Return the (x, y) coordinate for the center point of the cell that contains the specified text.  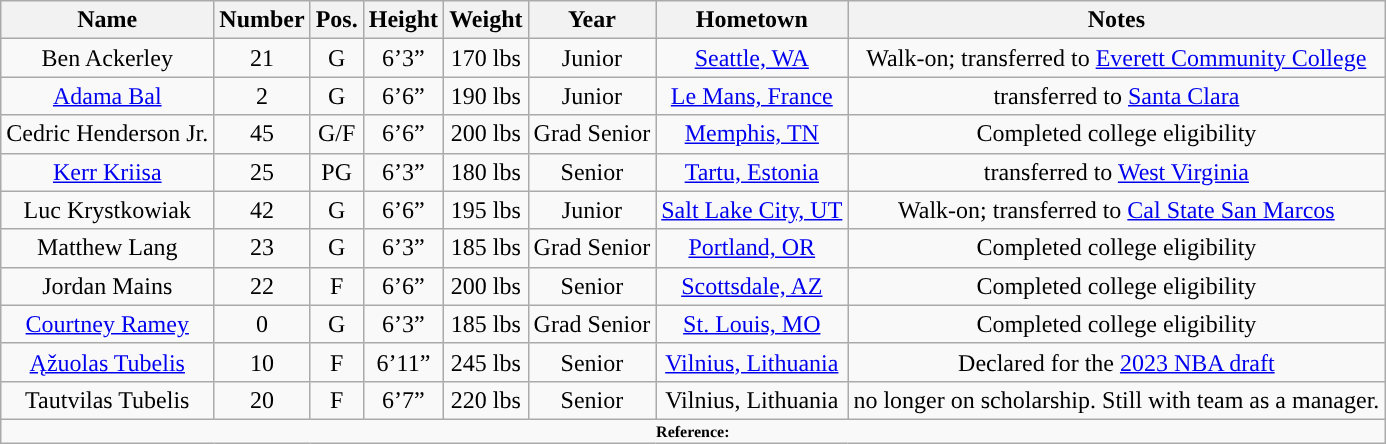
Portland, OR (752, 248)
Year (592, 20)
10 (262, 362)
6’11” (403, 362)
Reference: (693, 431)
transferred to West Virginia (1116, 172)
2 (262, 96)
Scottsdale, AZ (752, 286)
Walk-on; transferred to Cal State San Marcos (1116, 210)
195 lbs (486, 210)
245 lbs (486, 362)
42 (262, 210)
Weight (486, 20)
Adama Bal (108, 96)
Hometown (752, 20)
45 (262, 134)
Tautvilas Tubelis (108, 400)
Jordan Mains (108, 286)
Le Mans, France (752, 96)
Ben Ackerley (108, 58)
25 (262, 172)
transferred to Santa Clara (1116, 96)
6’7” (403, 400)
23 (262, 248)
Luc Krystkowiak (108, 210)
220 lbs (486, 400)
0 (262, 324)
Salt Lake City, UT (752, 210)
G/F (336, 134)
PG (336, 172)
180 lbs (486, 172)
Notes (1116, 20)
Matthew Lang (108, 248)
170 lbs (486, 58)
Height (403, 20)
Seattle, WA (752, 58)
190 lbs (486, 96)
Name (108, 20)
Walk-on; transferred to Everett Community College (1116, 58)
Cedric Henderson Jr. (108, 134)
Ąžuolas Tubelis (108, 362)
21 (262, 58)
no longer on scholarship. Still with team as a manager. (1116, 400)
Kerr Kriisa (108, 172)
Pos. (336, 20)
Number (262, 20)
Tartu, Estonia (752, 172)
20 (262, 400)
Declared for the 2023 NBA draft (1116, 362)
Courtney Ramey (108, 324)
22 (262, 286)
St. Louis, MO (752, 324)
Memphis, TN (752, 134)
